Output the [x, y] coordinate of the center of the cell containing the given text.  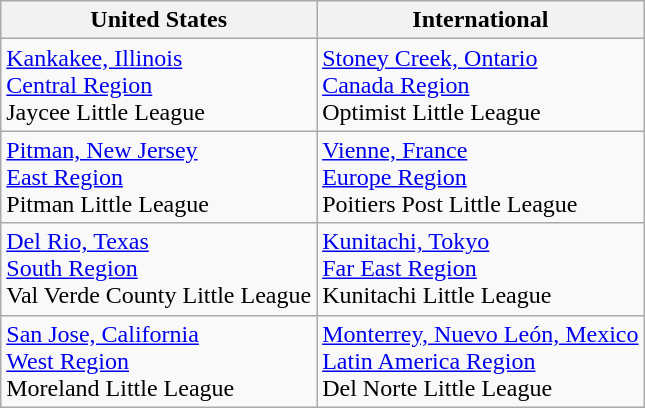
San Jose, CaliforniaWest RegionMoreland Little League [159, 361]
Pitman, New JerseyEast RegionPitman Little League [159, 177]
Vienne, FranceEurope RegionPoitiers Post Little League [480, 177]
Kankakee, IllinoisCentral RegionJaycee Little League [159, 85]
Stoney Creek, OntarioCanada RegionOptimist Little League [480, 85]
United States [159, 20]
International [480, 20]
Monterrey, Nuevo León, MexicoLatin America RegionDel Norte Little League [480, 361]
Del Rio, TexasSouth RegionVal Verde County Little League [159, 269]
Kunitachi, TokyoFar East RegionKunitachi Little League [480, 269]
